From the cell containing the given text, extract its center point as [x, y] coordinate. 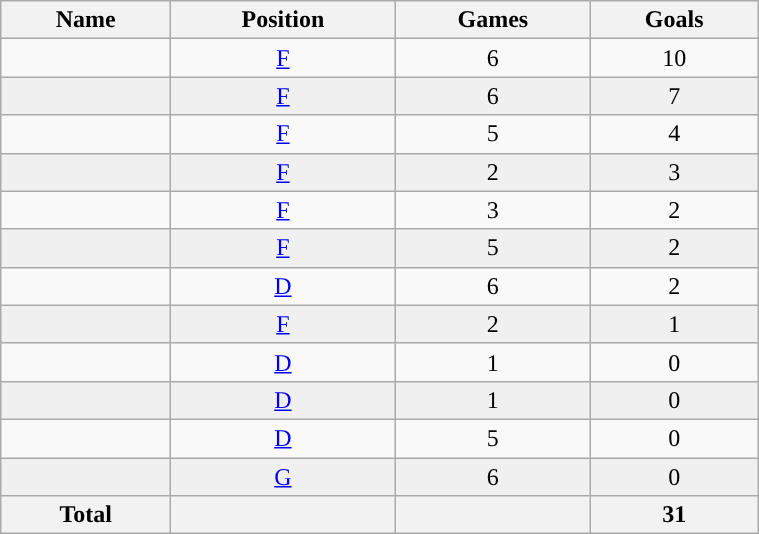
Total [86, 515]
Position [283, 20]
G [283, 477]
Goals [674, 20]
Name [86, 20]
4 [674, 134]
7 [674, 96]
Games [493, 20]
31 [674, 515]
10 [674, 58]
